Detect which cell encompasses the target text, then output its (x, y) center coordinate. 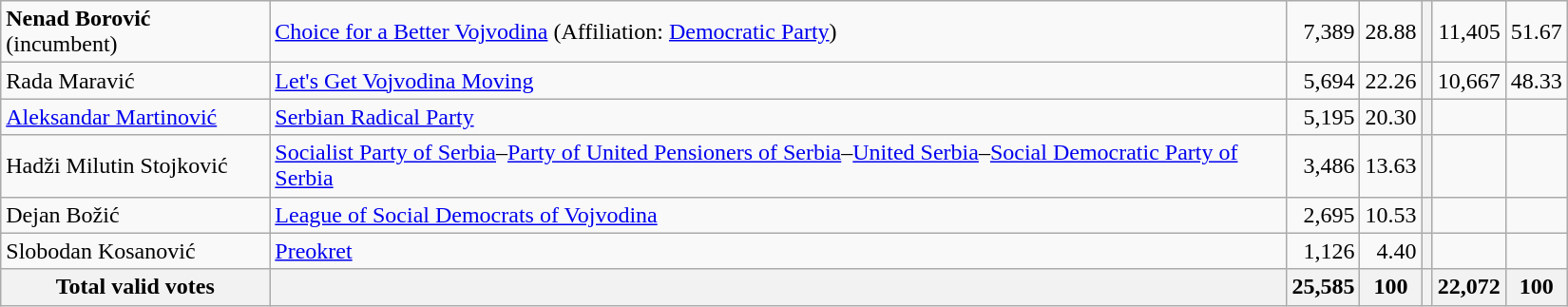
Serbian Radical Party (778, 117)
Aleksandar Martinović (135, 117)
11,405 (1469, 32)
Dejan Božić (135, 215)
Socialist Party of Serbia–Party of United Pensioners of Serbia–United Serbia–Social Democratic Party of Serbia (778, 165)
Preokret (778, 251)
10.53 (1391, 215)
Choice for a Better Vojvodina (Affiliation: Democratic Party) (778, 32)
28.88 (1391, 32)
3,486 (1323, 165)
Total valid votes (135, 287)
Rada Maravić (135, 81)
4.40 (1391, 251)
13.63 (1391, 165)
Let's Get Vojvodina Moving (778, 81)
Slobodan Kosanović (135, 251)
22.26 (1391, 81)
2,695 (1323, 215)
7,389 (1323, 32)
22,072 (1469, 287)
51.67 (1536, 32)
10,667 (1469, 81)
20.30 (1391, 117)
Hadži Milutin Stojković (135, 165)
1,126 (1323, 251)
5,195 (1323, 117)
25,585 (1323, 287)
48.33 (1536, 81)
League of Social Democrats of Vojvodina (778, 215)
5,694 (1323, 81)
Nenad Borović (incumbent) (135, 32)
